Return the (x, y) coordinate for the center point of the cell that contains the specified text.  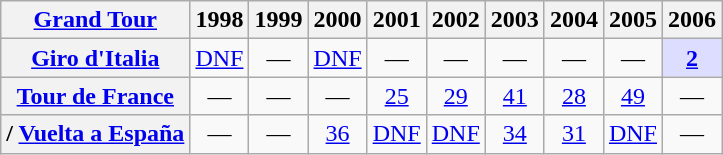
1999 (278, 20)
34 (514, 134)
49 (632, 96)
Giro d'Italia (96, 58)
2004 (574, 20)
2005 (632, 20)
2002 (456, 20)
41 (514, 96)
2001 (396, 20)
2003 (514, 20)
1998 (220, 20)
25 (396, 96)
2000 (338, 20)
36 (338, 134)
31 (574, 134)
2 (692, 58)
/ Vuelta a España (96, 134)
Grand Tour (96, 20)
29 (456, 96)
2006 (692, 20)
28 (574, 96)
Tour de France (96, 96)
